Extract the [X, Y] coordinate from the center of the cell holding the provided text.  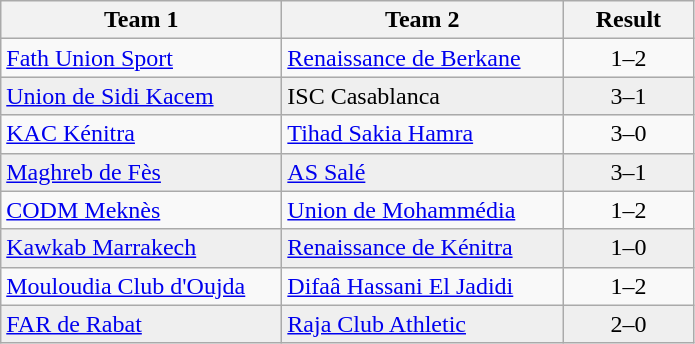
Mouloudia Club d'Oujda [142, 286]
Tihad Sakia Hamra [422, 134]
Renaissance de Berkane [422, 58]
Difaâ Hassani El Jadidi [422, 286]
ISC Casablanca [422, 96]
Maghreb de Fès [142, 172]
3–0 [628, 134]
1–0 [628, 248]
Team 2 [422, 20]
Team 1 [142, 20]
Result [628, 20]
Union de Sidi Kacem [142, 96]
KAC Kénitra [142, 134]
Kawkab Marrakech [142, 248]
Renaissance de Kénitra [422, 248]
Union de Mohammédia [422, 210]
CODM Meknès [142, 210]
FAR de Rabat [142, 324]
2–0 [628, 324]
Fath Union Sport [142, 58]
Raja Club Athletic [422, 324]
AS Salé [422, 172]
